Provide the (x, y) coordinate of the cell's center where the given text is located.  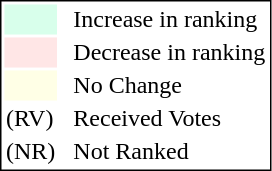
Received Votes (170, 119)
(NR) (30, 151)
Increase in ranking (170, 19)
No Change (170, 85)
Decrease in ranking (170, 53)
(RV) (30, 119)
Not Ranked (170, 151)
